Detect which cell encompasses the target text, then output its [x, y] center coordinate. 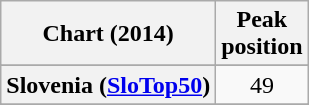
Chart (2014) [108, 34]
Slovenia (SloTop50) [108, 85]
49 [262, 85]
Peakposition [262, 34]
